Return the (x, y) coordinate for the center point of the cell that contains the specified text.  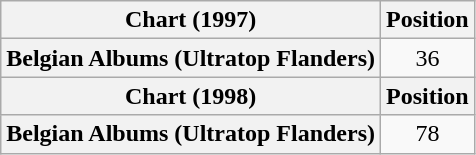
Chart (1997) (191, 20)
78 (428, 134)
36 (428, 58)
Chart (1998) (191, 96)
